Determine the (X, Y) coordinate at the center of the cell enclosing the given text.  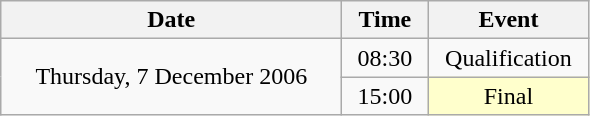
Qualification (508, 58)
Event (508, 20)
08:30 (385, 58)
15:00 (385, 96)
Final (508, 96)
Time (385, 20)
Thursday, 7 December 2006 (172, 77)
Date (172, 20)
